Return the (x, y) coordinate for the center point of the cell that contains the specified text.  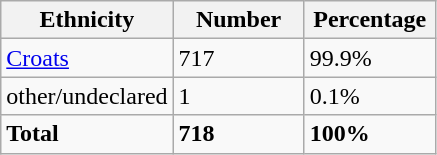
Total (87, 134)
717 (238, 58)
Ethnicity (87, 20)
718 (238, 134)
Croats (87, 58)
0.1% (370, 96)
Number (238, 20)
Percentage (370, 20)
99.9% (370, 58)
100% (370, 134)
1 (238, 96)
other/undeclared (87, 96)
